Provide the (X, Y) coordinate of the cell's center where the given text is located.  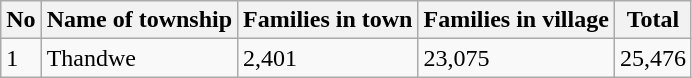
Total (652, 20)
Thandwe (139, 58)
25,476 (652, 58)
23,075 (516, 58)
Families in town (328, 20)
Name of township (139, 20)
1 (21, 58)
2,401 (328, 58)
No (21, 20)
Families in village (516, 20)
